From the cell containing the given text, extract its center point as (X, Y) coordinate. 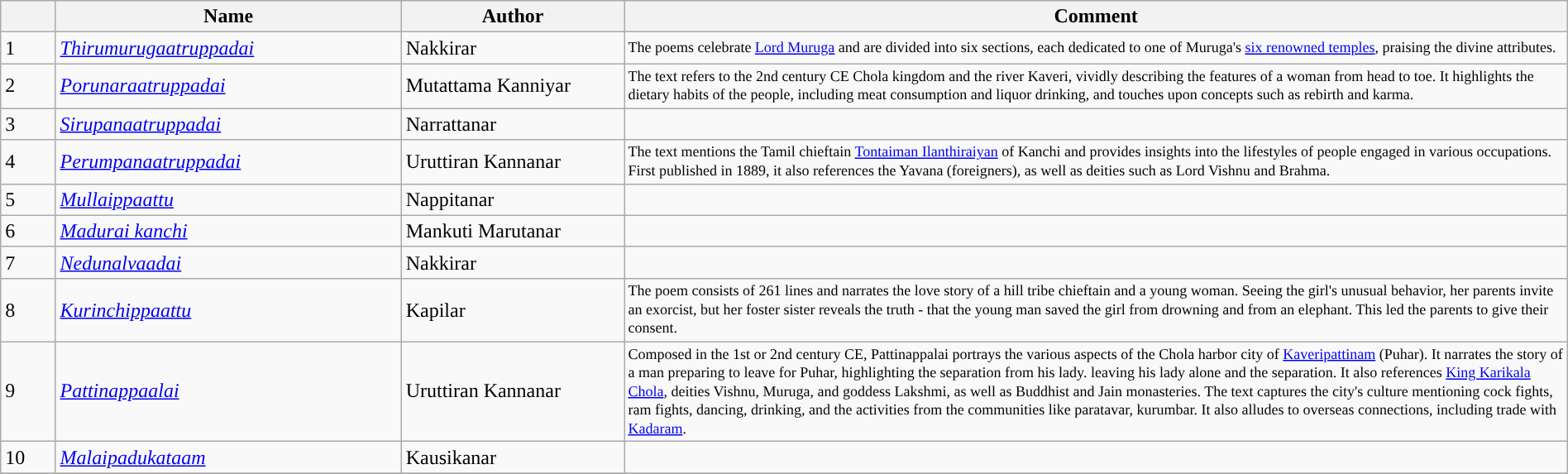
Name (228, 17)
Pattinappaalai (228, 392)
Mullaippaattu (228, 199)
Thirumurugaatruppadai (228, 48)
Kapilar (513, 309)
4 (28, 162)
5 (28, 199)
Perumpanaatruppadai (228, 162)
6 (28, 231)
Narrattanar (513, 124)
Malaipadukataam (228, 457)
7 (28, 262)
8 (28, 309)
Porunaraatruppadai (228, 86)
Mankuti Marutanar (513, 231)
Nappitanar (513, 199)
Madurai kanchi (228, 231)
2 (28, 86)
Nedunalvaadai (228, 262)
Sirupanaatruppadai (228, 124)
1 (28, 48)
Comment (1096, 17)
3 (28, 124)
Author (513, 17)
Kurinchippaattu (228, 309)
9 (28, 392)
10 (28, 457)
Mutattama Kanniyar (513, 86)
Kausikanar (513, 457)
